Scan for the cell matching the given text and deliver its [x, y] coordinate at center. 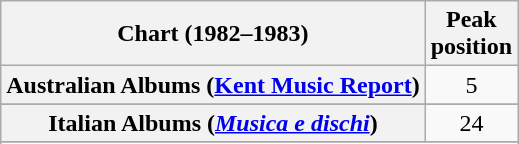
24 [471, 123]
Chart (1982–1983) [213, 34]
5 [471, 85]
Italian Albums (Musica e dischi) [213, 123]
Peak position [471, 34]
Australian Albums (Kent Music Report) [213, 85]
